Provide the (x, y) coordinate of the cell's center where the given text is located.  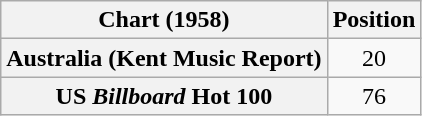
Chart (1958) (164, 20)
Australia (Kent Music Report) (164, 58)
76 (374, 96)
Position (374, 20)
20 (374, 58)
US Billboard Hot 100 (164, 96)
